Provide the [X, Y] coordinate of the cell's center where the given text is located.  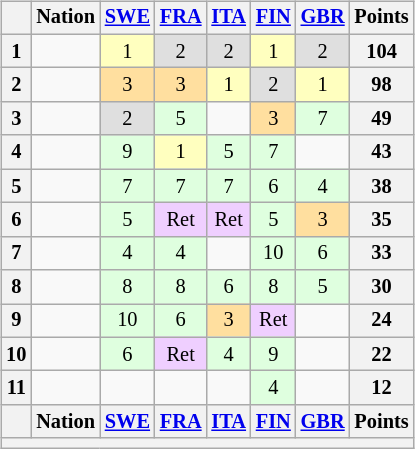
43 [382, 152]
12 [382, 388]
11 [16, 388]
24 [382, 321]
98 [382, 85]
104 [382, 51]
30 [382, 287]
49 [382, 119]
22 [382, 354]
33 [382, 253]
38 [382, 186]
35 [382, 220]
